Find where the given text appears and provide that cell's center as [x, y] coordinate. 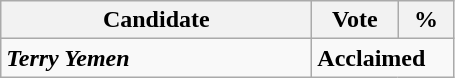
Terry Yemen [156, 58]
% [426, 20]
Acclaimed [383, 58]
Candidate [156, 20]
Vote [355, 20]
